Locate the cell with the specified text and output its (x, y) center coordinate. 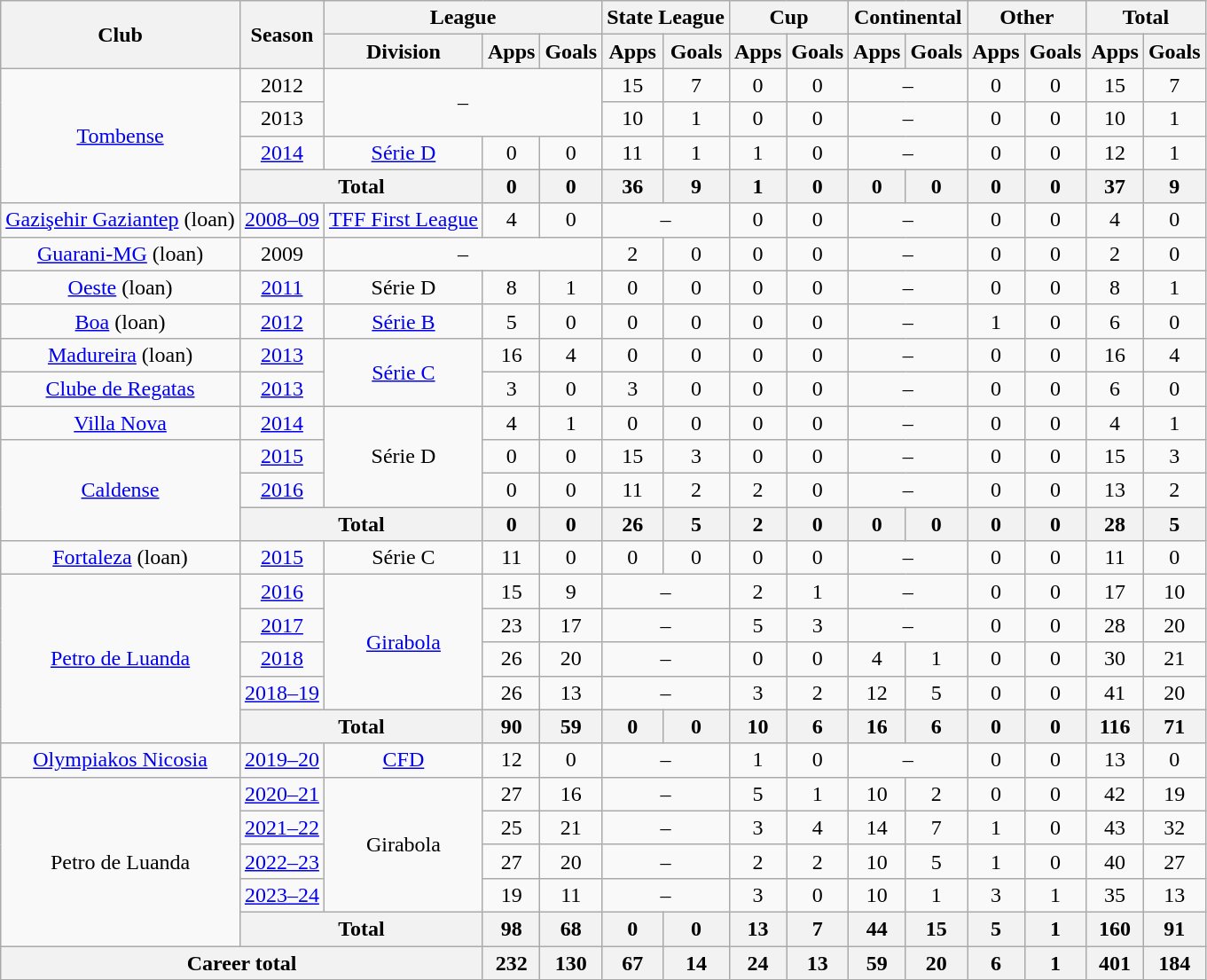
2019–20 (282, 760)
232 (511, 962)
2021–22 (282, 827)
TFF First League (403, 220)
League (463, 18)
Cup (788, 18)
Continental (908, 18)
40 (1115, 861)
Clube de Regatas (121, 388)
41 (1115, 693)
2008–09 (282, 220)
Madureira (loan) (121, 355)
Villa Nova (121, 423)
Division (403, 51)
2017 (282, 625)
2022–23 (282, 861)
Other (1027, 18)
24 (757, 962)
2018–19 (282, 693)
35 (1115, 895)
Fortaleza (loan) (121, 558)
98 (511, 929)
184 (1174, 962)
130 (571, 962)
23 (511, 625)
401 (1115, 962)
90 (511, 726)
Season (282, 35)
Career total (242, 962)
Guarani-MG (loan) (121, 254)
Tombense (121, 136)
2023–24 (282, 895)
36 (633, 186)
67 (633, 962)
116 (1115, 726)
2020–21 (282, 794)
Club (121, 35)
71 (1174, 726)
2009 (282, 254)
2011 (282, 287)
Série B (403, 321)
Gazişehir Gaziantep (loan) (121, 220)
44 (877, 929)
Boa (loan) (121, 321)
30 (1115, 659)
CFD (403, 760)
160 (1115, 929)
Oeste (loan) (121, 287)
32 (1174, 827)
Olympiakos Nicosia (121, 760)
25 (511, 827)
State League (666, 18)
68 (571, 929)
42 (1115, 794)
43 (1115, 827)
37 (1115, 186)
Caldense (121, 490)
91 (1174, 929)
2018 (282, 659)
